Locate the cell with the specified text and output its (x, y) center coordinate. 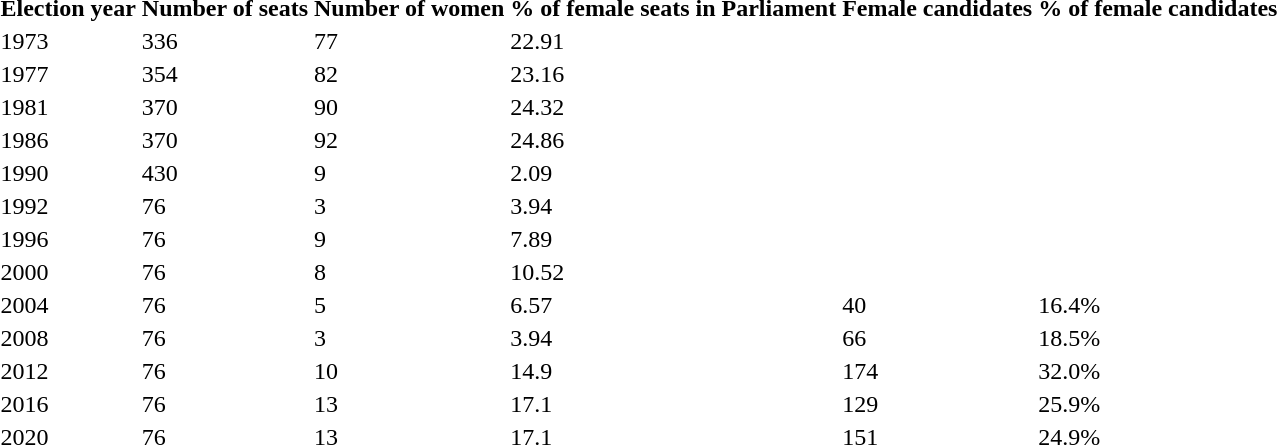
17.1 (674, 404)
10.52 (674, 272)
14.9 (674, 371)
13 (410, 404)
354 (224, 74)
129 (938, 404)
22.91 (674, 41)
174 (938, 371)
2.09 (674, 173)
7.89 (674, 239)
82 (410, 74)
24.32 (674, 107)
23.16 (674, 74)
77 (410, 41)
90 (410, 107)
336 (224, 41)
430 (224, 173)
24.86 (674, 140)
5 (410, 305)
66 (938, 338)
10 (410, 371)
40 (938, 305)
92 (410, 140)
6.57 (674, 305)
8 (410, 272)
